Scan for the cell matching the given text and deliver its [X, Y] coordinate at center. 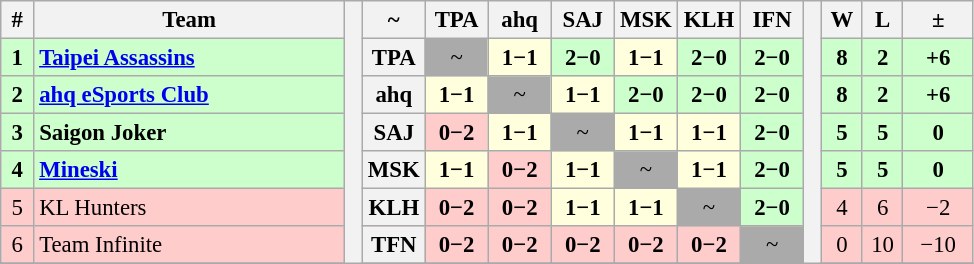
Mineski [190, 170]
± [938, 20]
−2 [938, 208]
10 [882, 245]
Team [190, 20]
−10 [938, 245]
IFN [772, 20]
W [842, 20]
1 [18, 58]
3 [18, 133]
⁠⁠Team Infinite [190, 245]
# [18, 20]
⁠KL Hunters [190, 208]
Taipei Assassins [190, 58]
TFN [394, 245]
Saigon Joker [190, 133]
L [882, 20]
ahq eSports Club [190, 95]
